Extract the [x, y] coordinate from the center of the cell holding the provided text.  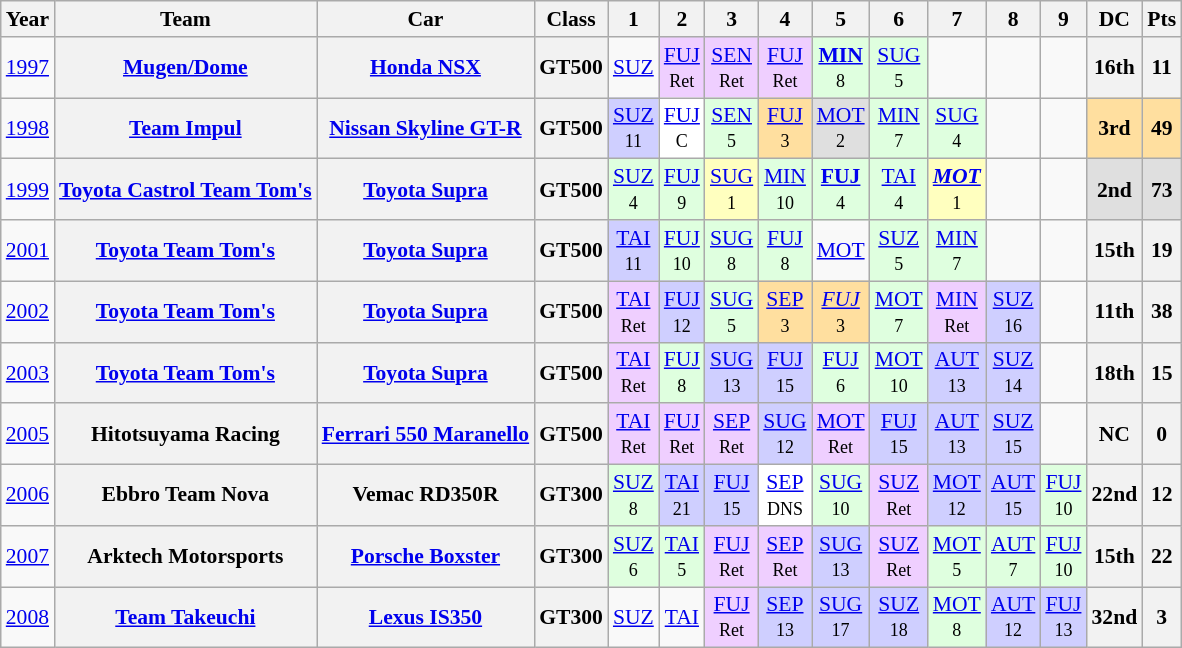
5 [841, 19]
SENRet [732, 68]
SUZ16 [1013, 312]
FUJ4 [841, 190]
SUZ6 [634, 556]
1999 [28, 190]
3rd [1114, 128]
SUZ8 [634, 496]
2007 [28, 556]
1998 [28, 128]
9 [1063, 19]
MOT12 [957, 496]
Arktech Motorsports [186, 556]
8 [1013, 19]
1 [634, 19]
Porsche Boxster [426, 556]
Car [426, 19]
16th [1114, 68]
MOT2 [841, 128]
6 [899, 19]
MOT1 [957, 190]
SUZ5 [899, 250]
AUT12 [1013, 618]
SUG1 [732, 190]
Year [28, 19]
73 [1162, 190]
Ebbro Team Nova [186, 496]
Team [186, 19]
11th [1114, 312]
Vemac RD350R [426, 496]
FUJC [682, 128]
MOTRet [841, 434]
22 [1162, 556]
MIN10 [784, 190]
MOT10 [899, 372]
Nissan Skyline GT-R [426, 128]
FUJ9 [682, 190]
FUJ13 [1063, 618]
FUJ12 [682, 312]
SUZ11 [634, 128]
SEPDNS [784, 496]
SUZ14 [1013, 372]
2 [682, 19]
Class [571, 19]
49 [1162, 128]
SEN5 [732, 128]
12 [1162, 496]
19 [1162, 250]
Lexus IS350 [426, 618]
2008 [28, 618]
Team Impul [186, 128]
7 [957, 19]
FUJ6 [841, 372]
TAI5 [682, 556]
SUZ4 [634, 190]
15 [1162, 372]
Ferrari 550 Maranello [426, 434]
2002 [28, 312]
AUT7 [1013, 556]
SUZ15 [1013, 434]
22nd [1114, 496]
2006 [28, 496]
TAI11 [634, 250]
2005 [28, 434]
11 [1162, 68]
Toyota Castrol Team Tom's [186, 190]
TAI4 [899, 190]
MOT5 [957, 556]
32nd [1114, 618]
SEP3 [784, 312]
MOT [841, 250]
AUT15 [1013, 496]
Honda NSX [426, 68]
Hitotsuyama Racing [186, 434]
NC [1114, 434]
38 [1162, 312]
SUG10 [841, 496]
SUZ18 [899, 618]
Mugen/Dome [186, 68]
DC [1114, 19]
2001 [28, 250]
Pts [1162, 19]
Team Takeuchi [186, 618]
MIN8 [841, 68]
0 [1162, 434]
SUG12 [784, 434]
18th [1114, 372]
TAI21 [682, 496]
SUG4 [957, 128]
2003 [28, 372]
TAI [682, 618]
2nd [1114, 190]
SUG8 [732, 250]
MOT7 [899, 312]
SEP13 [784, 618]
MINRet [957, 312]
1997 [28, 68]
SUG17 [841, 618]
MOT8 [957, 618]
4 [784, 19]
